Return (x, y) of the center of cell containing provided text 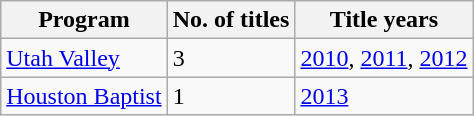
Program (84, 20)
3 (231, 58)
Title years (384, 20)
No. of titles (231, 20)
Utah Valley (84, 58)
1 (231, 96)
Houston Baptist (84, 96)
2013 (384, 96)
2010, 2011, 2012 (384, 58)
